Determine the [x, y] coordinate at the center of the cell enclosing the given text.  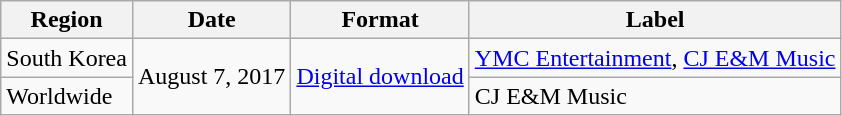
Region [67, 20]
Label [655, 20]
Format [380, 20]
South Korea [67, 58]
CJ E&M Music [655, 96]
YMC Entertainment, CJ E&M Music [655, 58]
August 7, 2017 [211, 77]
Worldwide [67, 96]
Digital download [380, 77]
Date [211, 20]
